Output the [x, y] coordinate of the center of the cell containing the given text.  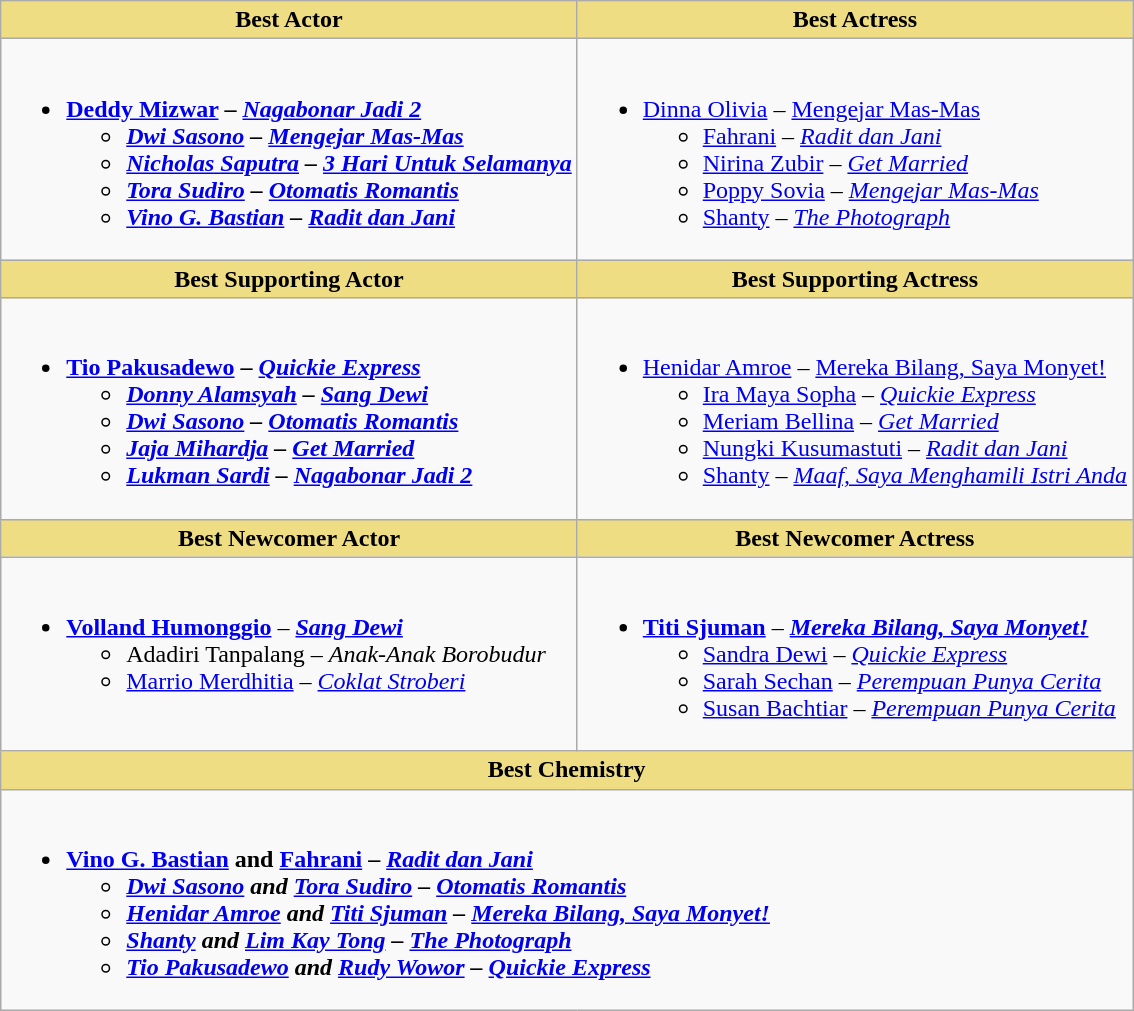
Tio Pakusadewo – Quickie ExpressDonny Alamsyah – Sang DewiDwi Sasono – Otomatis RomantisJaja Mihardja – Get MarriedLukman Sardi – Nagabonar Jadi 2 [289, 408]
Best Supporting Actor [289, 279]
Best Actress [854, 20]
Best Actor [289, 20]
Best Supporting Actress [854, 279]
Volland Humonggio – Sang DewiAdadiri Tanpalang – Anak-Anak BorobudurMarrio Merdhitia – Coklat Stroberi [289, 654]
Dinna Olivia – Mengejar Mas-MasFahrani – Radit dan JaniNirina Zubir – Get MarriedPoppy Sovia – Mengejar Mas-MasShanty – The Photograph [854, 150]
Titi Sjuman – Mereka Bilang, Saya Monyet!Sandra Dewi – Quickie ExpressSarah Sechan – Perempuan Punya CeritaSusan Bachtiar – Perempuan Punya Cerita [854, 654]
Best Newcomer Actress [854, 538]
Best Newcomer Actor [289, 538]
Best Chemistry [567, 770]
